Locate the cell with the specified text and output its (X, Y) center coordinate. 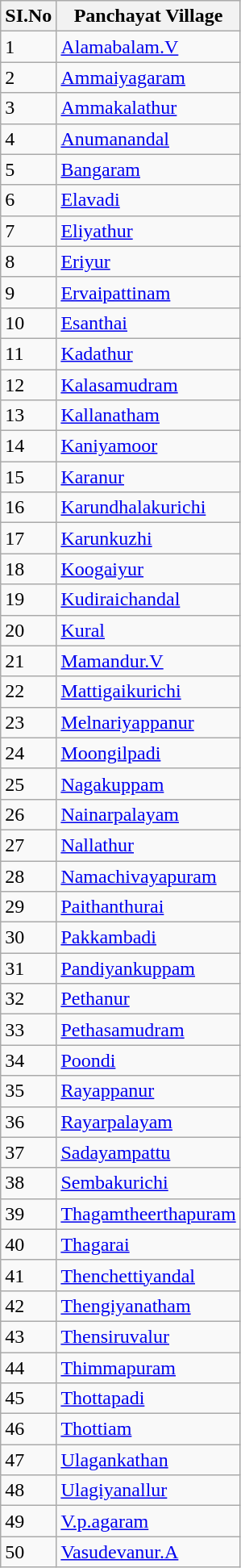
20 (29, 630)
37 (29, 1152)
Ulagankathan (148, 1460)
6 (29, 200)
Karunkuzhi (148, 538)
Kural (148, 630)
2 (29, 77)
Kadathur (148, 353)
5 (29, 169)
Thimmapuram (148, 1368)
33 (29, 1030)
9 (29, 292)
Thenchettiyandal (148, 1275)
Ervaipattinam (148, 292)
8 (29, 261)
Rayappanur (148, 1091)
42 (29, 1306)
Panchayat Village (148, 16)
Mamandur.V (148, 661)
Eliyathur (148, 231)
Rayarpalayam (148, 1122)
15 (29, 477)
16 (29, 508)
35 (29, 1091)
Kallanatham (148, 416)
23 (29, 722)
30 (29, 938)
Karanur (148, 477)
31 (29, 968)
19 (29, 600)
14 (29, 446)
Karundhalakurichi (148, 508)
Ammakalathur (148, 108)
Eriyur (148, 261)
12 (29, 385)
48 (29, 1491)
Sadayampattu (148, 1152)
Thensiruvalur (148, 1336)
Bangaram (148, 169)
26 (29, 814)
Anumanandal (148, 139)
Kalasamudram (148, 385)
Pandiyankuppam (148, 968)
Nagakuppam (148, 784)
36 (29, 1122)
Mattigaikurichi (148, 692)
Alamabalam.V (148, 47)
Melnariyappanur (148, 722)
Pethasamudram (148, 1030)
45 (29, 1399)
46 (29, 1429)
Pethanur (148, 999)
Thagamtheerthapuram (148, 1214)
Moongilpadi (148, 753)
47 (29, 1460)
Poondi (148, 1060)
18 (29, 569)
7 (29, 231)
32 (29, 999)
1 (29, 47)
V.p.agaram (148, 1521)
Thengiyanatham (148, 1306)
Namachivayapuram (148, 876)
41 (29, 1275)
10 (29, 323)
25 (29, 784)
39 (29, 1214)
Esanthai (148, 323)
43 (29, 1336)
Nainarpalayam (148, 814)
Sembakurichi (148, 1183)
Nallathur (148, 845)
49 (29, 1521)
Kudiraichandal (148, 600)
Ammaiyagaram (148, 77)
24 (29, 753)
27 (29, 845)
Pakkambadi (148, 938)
38 (29, 1183)
28 (29, 876)
21 (29, 661)
34 (29, 1060)
Thottiam (148, 1429)
Koogaiyur (148, 569)
17 (29, 538)
Ulagiyanallur (148, 1491)
Thottapadi (148, 1399)
29 (29, 907)
Vasudevanur.A (148, 1552)
Thagarai (148, 1244)
50 (29, 1552)
11 (29, 353)
Kaniyamoor (148, 446)
44 (29, 1368)
3 (29, 108)
Paithanthurai (148, 907)
13 (29, 416)
4 (29, 139)
40 (29, 1244)
22 (29, 692)
Elavadi (148, 200)
SI.No (29, 16)
